Identify which cell holds the provided text, then report its [x, y] central coordinate. 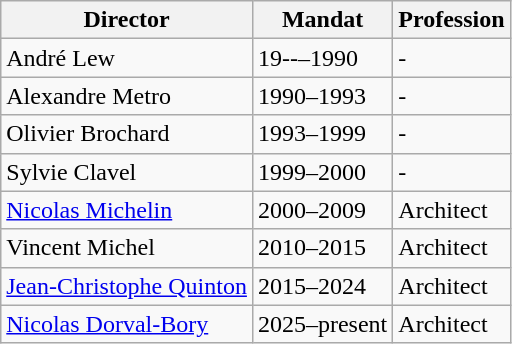
Mandat [322, 20]
Vincent Michel [127, 248]
2015–2024 [322, 286]
1990–1993 [322, 96]
Nicolas Dorval-Bory [127, 324]
Jean-Christophe Quinton [127, 286]
2000–2009 [322, 210]
Alexandre Metro [127, 96]
Sylvie Clavel [127, 172]
Profession [452, 20]
2025–present [322, 324]
1999–2000 [322, 172]
2010–2015 [322, 248]
1993–1999 [322, 134]
Nicolas Michelin [127, 210]
Director [127, 20]
19--–1990 [322, 58]
Olivier Brochard [127, 134]
André Lew [127, 58]
